Determine the [X, Y] coordinate at the center of the cell enclosing the given text.  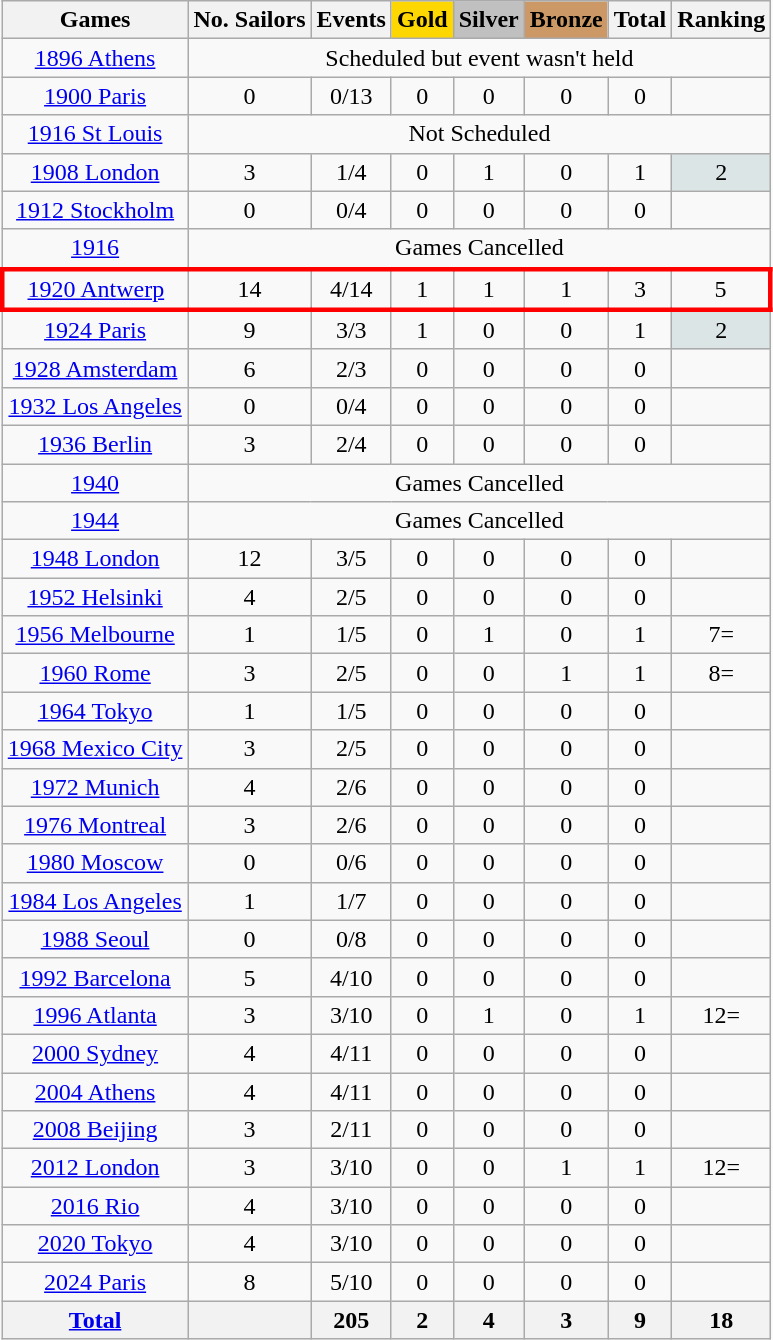
1944 [95, 521]
1940 [95, 483]
Bronze [566, 20]
1972 Munich [95, 787]
2020 Tokyo [95, 1244]
2016 Rio [95, 1206]
12 [250, 559]
Gold [422, 20]
1916 [95, 249]
3/5 [351, 559]
5/10 [351, 1282]
1984 Los Angeles [95, 901]
Silver [488, 20]
Not Scheduled [480, 134]
4/14 [351, 290]
Games [95, 20]
1952 Helsinki [95, 597]
1932 Los Angeles [95, 406]
1896 Athens [95, 58]
1900 Paris [95, 96]
1968 Mexico City [95, 749]
18 [722, 1320]
1988 Seoul [95, 939]
1924 Paris [95, 330]
1920 Antwerp [95, 290]
No. Sailors [250, 20]
0/13 [351, 96]
1976 Montreal [95, 825]
Scheduled but event wasn't held [480, 58]
2024 Paris [95, 1282]
Events [351, 20]
2008 Beijing [95, 1130]
6 [250, 368]
1996 Atlanta [95, 1015]
1948 London [95, 559]
205 [351, 1320]
1912 Stockholm [95, 210]
0/8 [351, 939]
8 [250, 1282]
1956 Melbourne [95, 635]
3/3 [351, 330]
4/10 [351, 977]
2000 Sydney [95, 1053]
1936 Berlin [95, 444]
1908 London [95, 172]
1916 St Louis [95, 134]
14 [250, 290]
2012 London [95, 1168]
1960 Rome [95, 673]
1980 Moscow [95, 863]
8= [722, 673]
1/7 [351, 901]
1/4 [351, 172]
2/11 [351, 1130]
1928 Amsterdam [95, 368]
7= [722, 635]
2/4 [351, 444]
Ranking [722, 20]
1964 Tokyo [95, 711]
2004 Athens [95, 1091]
2/3 [351, 368]
0/6 [351, 863]
1992 Barcelona [95, 977]
